Return (X, Y) of the center of cell containing provided text 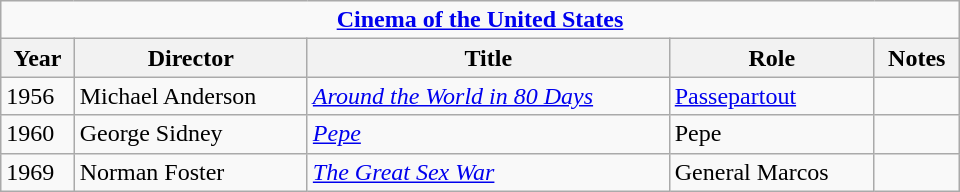
Notes (916, 58)
General Marcos (772, 172)
Around the World in 80 Days (488, 96)
Title (488, 58)
1969 (38, 172)
Cinema of the United States (480, 20)
George Sidney (190, 134)
1956 (38, 96)
The Great Sex War (488, 172)
Role (772, 58)
1960 (38, 134)
Passepartout (772, 96)
Norman Foster (190, 172)
Director (190, 58)
Michael Anderson (190, 96)
Year (38, 58)
